Output the (X, Y) coordinate of the center of the cell containing the given text.  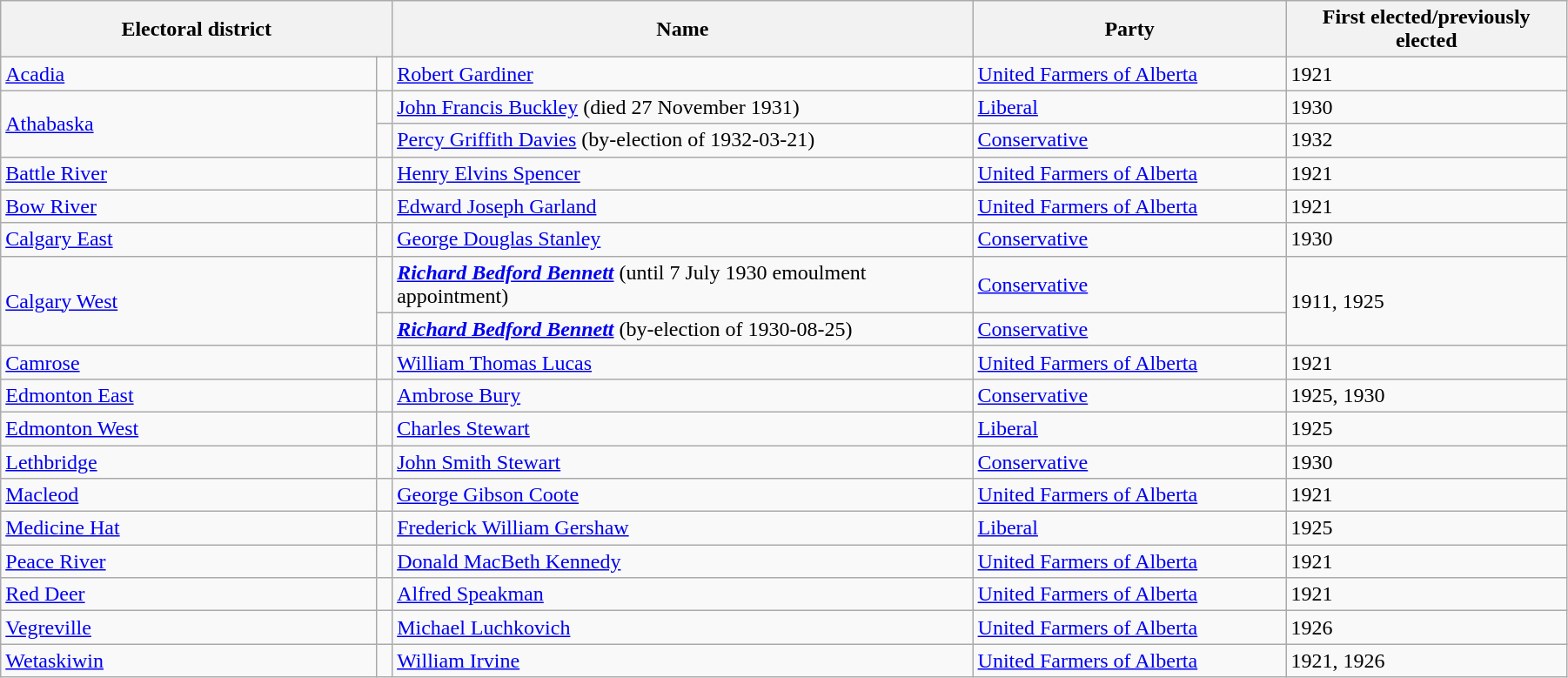
Charles Stewart (682, 428)
1932 (1426, 140)
Henry Elvins Spencer (682, 173)
1911, 1925 (1426, 301)
Medicine Hat (189, 528)
George Gibson Coote (682, 495)
Lethbridge (189, 462)
Name (682, 30)
Acadia (189, 74)
Michael Luchkovich (682, 628)
Battle River (189, 173)
1921, 1926 (1426, 661)
Edmonton East (189, 395)
Richard Bedford Bennett (until 7 July 1930 emoulment appointment) (682, 284)
Camrose (189, 362)
Ambrose Bury (682, 395)
Vegreville (189, 628)
Calgary West (189, 301)
Red Deer (189, 594)
First elected/previously elected (1426, 30)
Macleod (189, 495)
Athabaska (189, 124)
Alfred Speakman (682, 594)
Percy Griffith Davies (by-election of 1932-03-21) (682, 140)
Frederick William Gershaw (682, 528)
John Smith Stewart (682, 462)
Donald MacBeth Kennedy (682, 561)
Edmonton West (189, 428)
Calgary East (189, 239)
Edward Joseph Garland (682, 206)
Peace River (189, 561)
1925, 1930 (1426, 395)
William Thomas Lucas (682, 362)
Bow River (189, 206)
Robert Gardiner (682, 74)
Wetaskiwin (189, 661)
John Francis Buckley (died 27 November 1931) (682, 107)
George Douglas Stanley (682, 239)
William Irvine (682, 661)
Electoral district (197, 30)
Party (1129, 30)
Richard Bedford Bennett (by-election of 1930-08-25) (682, 329)
1926 (1426, 628)
